Detect which cell encompasses the target text, then output its (X, Y) center coordinate. 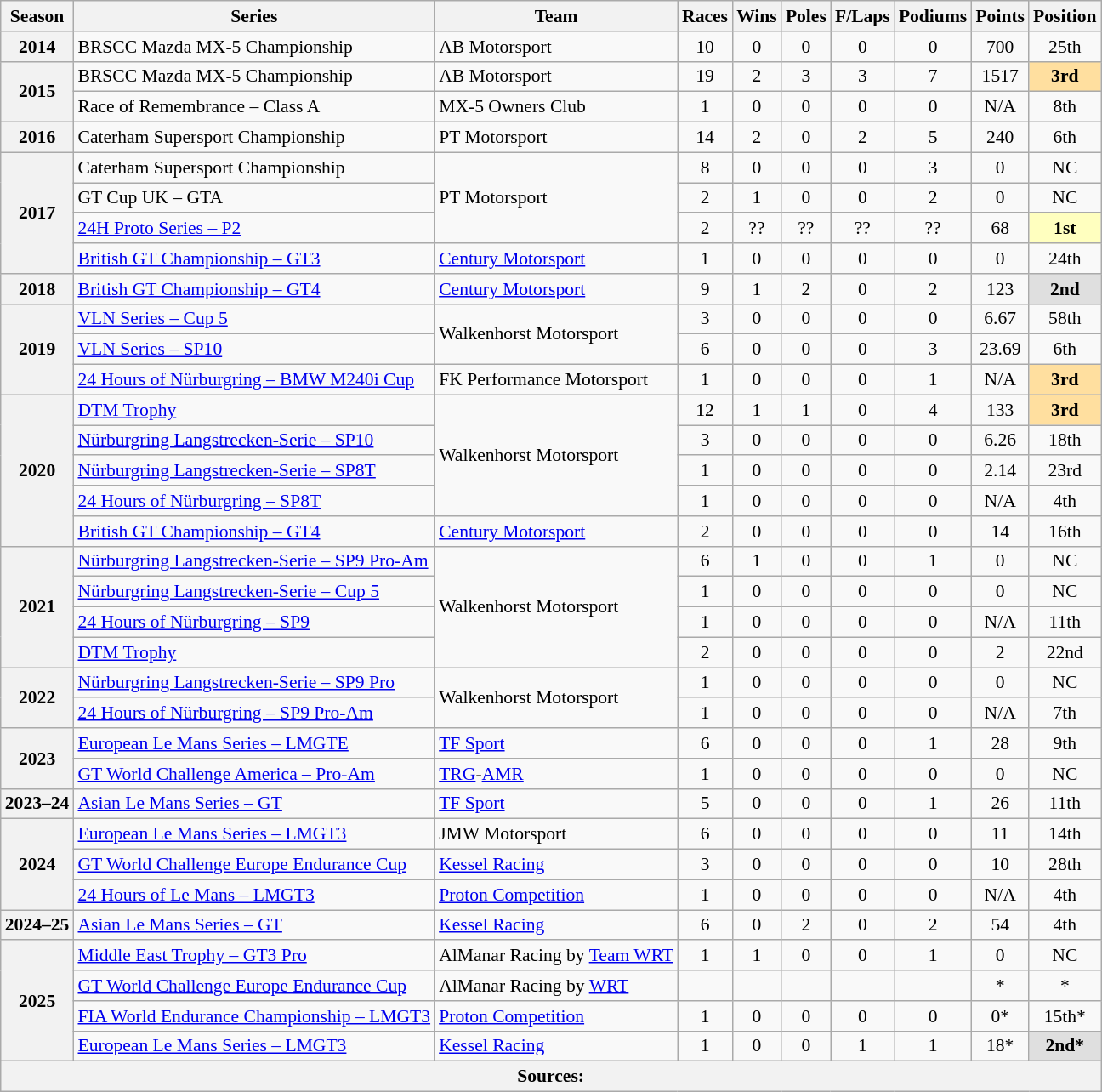
AlManar Racing by Team WRT (556, 956)
GT Cup UK – GTA (253, 198)
7 (934, 77)
18* (1000, 1046)
19 (705, 77)
Race of Remembrance – Class A (253, 107)
Nürburgring Langstrecken-Serie – SP8T (253, 471)
26 (1000, 804)
2017 (37, 213)
24 Hours of Nürburgring – BMW M240i Cup (253, 380)
8th (1065, 107)
VLN Series – Cup 5 (253, 319)
2023–24 (37, 804)
6.67 (1000, 319)
9th (1065, 743)
2019 (37, 349)
2016 (37, 138)
24 Hours of Nürburgring – SP8T (253, 501)
16th (1065, 532)
Team (556, 16)
Nürburgring Langstrecken-Serie – Cup 5 (253, 592)
24 Hours of Nürburgring – SP9 Pro-Am (253, 714)
2021 (37, 606)
Sources: (551, 1077)
FK Performance Motorsport (556, 380)
24H Proto Series – P2 (253, 229)
Nürburgring Langstrecken-Serie – SP9 Pro-Am (253, 561)
JMW Motorsport (556, 834)
28th (1065, 865)
700 (1000, 47)
Points (1000, 16)
9 (705, 289)
6.26 (1000, 441)
Podiums (934, 16)
2024–25 (37, 925)
12 (705, 410)
24 Hours of Le Mans – LMGT3 (253, 895)
240 (1000, 138)
133 (1000, 410)
28 (1000, 743)
Poles (806, 16)
MX-5 Owners Club (556, 107)
8 (705, 168)
VLN Series – SP10 (253, 350)
2nd* (1065, 1046)
Position (1065, 16)
24th (1065, 259)
2022 (37, 697)
4 (934, 410)
54 (1000, 925)
25th (1065, 47)
TRG-AMR (556, 774)
Series (253, 16)
GT World Challenge America – Pro-Am (253, 774)
Nürburgring Langstrecken-Serie – SP9 Pro (253, 683)
Wins (757, 16)
2018 (37, 289)
2020 (37, 470)
123 (1000, 289)
23.69 (1000, 350)
23rd (1065, 471)
2014 (37, 47)
2015 (37, 92)
1517 (1000, 77)
2025 (37, 1001)
2023 (37, 759)
15th* (1065, 1016)
2nd (1065, 289)
Nürburgring Langstrecken-Serie – SP10 (253, 441)
European Le Mans Series – LMGTE (253, 743)
0* (1000, 1016)
68 (1000, 229)
22nd (1065, 652)
Races (705, 16)
11 (1000, 834)
2024 (37, 864)
Middle East Trophy – GT3 Pro (253, 956)
Season (37, 16)
18th (1065, 441)
24 Hours of Nürburgring – SP9 (253, 623)
7th (1065, 714)
F/Laps (862, 16)
1st (1065, 229)
British GT Championship – GT3 (253, 259)
2.14 (1000, 471)
14th (1065, 834)
AlManar Racing by WRT (556, 986)
FIA World Endurance Championship – LMGT3 (253, 1016)
58th (1065, 319)
